For the text-containing cell, return its midpoint in [X, Y] coordinate format. 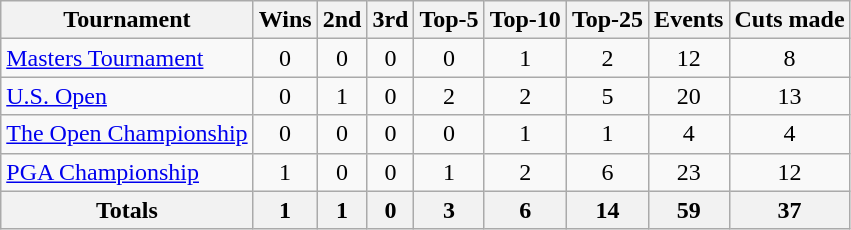
Cuts made [790, 20]
Masters Tournament [127, 58]
Tournament [127, 20]
14 [607, 210]
20 [689, 96]
The Open Championship [127, 134]
Top-25 [607, 20]
3 [449, 210]
37 [790, 210]
Wins [285, 20]
5 [607, 96]
2nd [342, 20]
Events [689, 20]
3rd [390, 20]
23 [689, 172]
8 [790, 58]
13 [790, 96]
U.S. Open [127, 96]
Totals [127, 210]
Top-5 [449, 20]
PGA Championship [127, 172]
59 [689, 210]
Top-10 [525, 20]
